Detect which cell encompasses the target text, then output its (x, y) center coordinate. 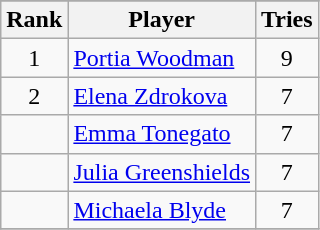
Emma Tonegato (162, 134)
1 (34, 58)
2 (34, 96)
Tries (288, 20)
Elena Zdrokova (162, 96)
Michaela Blyde (162, 210)
Player (162, 20)
Rank (34, 20)
Portia Woodman (162, 58)
Julia Greenshields (162, 172)
9 (288, 58)
